Determine the [X, Y] coordinate at the center of the cell enclosing the given text.  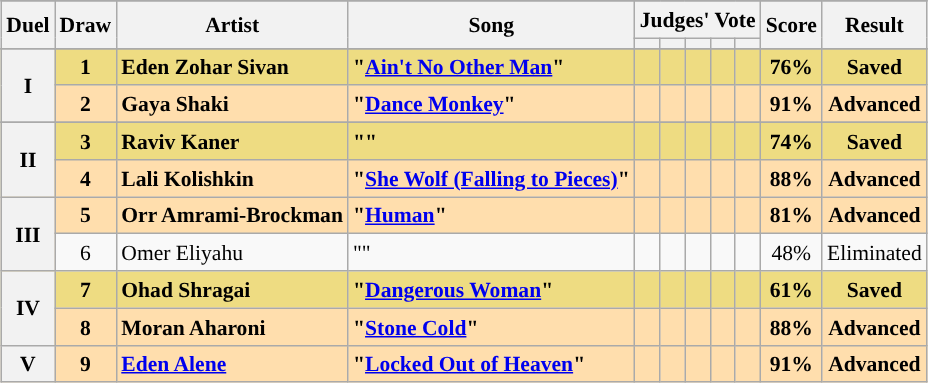
5 [86, 216]
6 [86, 252]
76% [792, 66]
81% [792, 216]
Score [792, 24]
7 [86, 290]
Ohad Shragai [232, 290]
9 [86, 364]
Orr Amrami-Brockman [232, 216]
Eden Zohar Sivan [232, 66]
V [28, 364]
Eden Alene [232, 364]
Judges' Vote [698, 20]
74% [792, 142]
Moran Aharoni [232, 326]
IV [28, 308]
Draw [86, 24]
1 [86, 66]
48% [792, 252]
II [28, 160]
Song [492, 24]
"Dangerous Woman" [492, 290]
3 [86, 142]
Raviv Kaner [232, 142]
"Ain't No Other Man" [492, 66]
"She Wolf (Falling to Pieces)" [492, 178]
I [28, 85]
61% [792, 290]
"Stone Cold" [492, 326]
"Dance Monkey" [492, 104]
2 [86, 104]
"Locked Out of Heaven" [492, 364]
III [28, 234]
Eliminated [874, 252]
"Human" [492, 216]
Artist [232, 24]
Result [874, 24]
8 [86, 326]
Duel [28, 24]
4 [86, 178]
Lali Kolishkin [232, 178]
Gaya Shaki [232, 104]
Omer Eliyahu [232, 252]
